Capture the cell that displays the provided text and extract its [x, y] central coordinate. 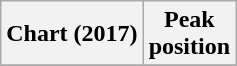
Chart (2017) [72, 34]
Peak position [189, 34]
